From the cell containing the given text, extract its center point as (x, y) coordinate. 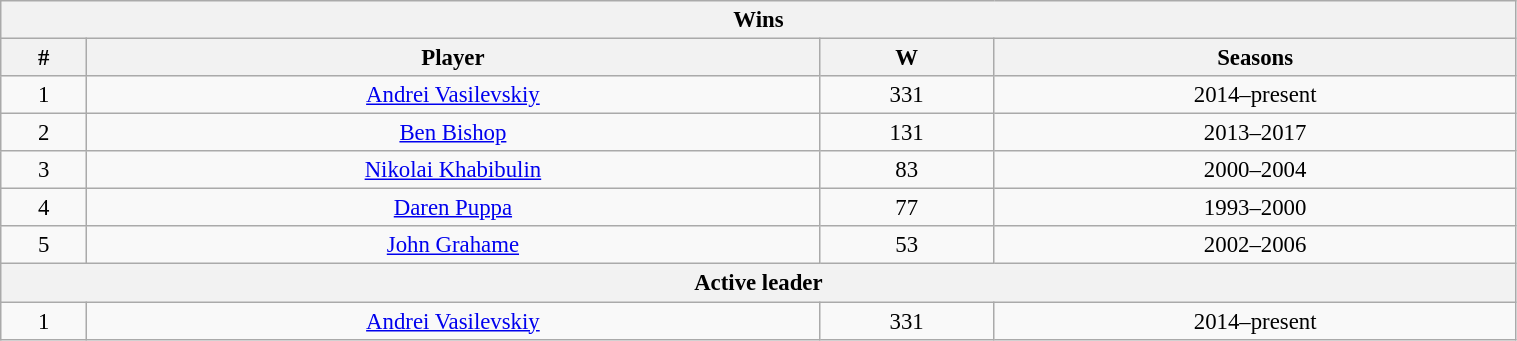
3 (44, 170)
W (906, 58)
Daren Puppa (453, 208)
Nikolai Khabibulin (453, 170)
Ben Bishop (453, 133)
1993–2000 (1255, 208)
2013–2017 (1255, 133)
5 (44, 245)
John Grahame (453, 245)
Seasons (1255, 58)
77 (906, 208)
53 (906, 245)
2002–2006 (1255, 245)
Player (453, 58)
# (44, 58)
Wins (758, 20)
83 (906, 170)
Active leader (758, 283)
131 (906, 133)
2 (44, 133)
4 (44, 208)
2000–2004 (1255, 170)
